Return [x, y] of the center of cell containing provided text 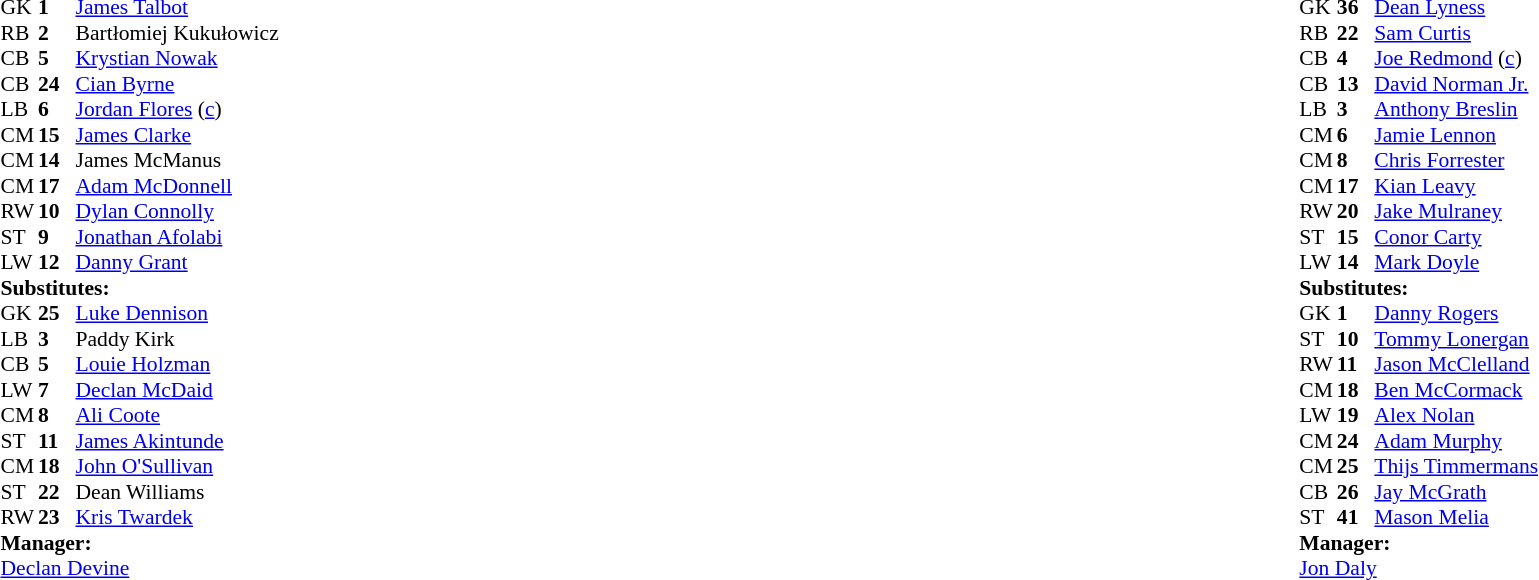
Dean Williams [178, 492]
Jay McGrath [1456, 492]
13 [1356, 84]
2 [57, 33]
Joe Redmond (c) [1456, 59]
20 [1356, 211]
Cian Byrne [178, 84]
Jamie Lennon [1456, 135]
Mason Melia [1456, 517]
Anthony Breslin [1456, 109]
Dylan Connolly [178, 211]
Tommy Lonergan [1456, 339]
Ben McCormack [1456, 390]
John O'Sullivan [178, 467]
Kian Leavy [1456, 186]
Bartłomiej Kukułowicz [178, 33]
Danny Rogers [1456, 313]
23 [57, 517]
James McManus [178, 161]
Louie Holzman [178, 365]
19 [1356, 415]
Jonathan Afolabi [178, 237]
Jason McClelland [1456, 365]
41 [1356, 517]
Krystian Nowak [178, 59]
Thijs Timmermans [1456, 467]
1 [1356, 313]
James Clarke [178, 135]
4 [1356, 59]
Kris Twardek [178, 517]
26 [1356, 492]
David Norman Jr. [1456, 84]
Paddy Kirk [178, 339]
Jake Mulraney [1456, 211]
9 [57, 237]
Alex Nolan [1456, 415]
Adam McDonnell [178, 186]
Adam Murphy [1456, 441]
7 [57, 390]
Conor Carty [1456, 237]
Jordan Flores (c) [178, 109]
Luke Dennison [178, 313]
Danny Grant [178, 263]
12 [57, 263]
Sam Curtis [1456, 33]
James Akintunde [178, 441]
Mark Doyle [1456, 263]
Declan McDaid [178, 390]
Chris Forrester [1456, 161]
Ali Coote [178, 415]
